Capture the cell that displays the provided text and extract its (X, Y) central coordinate. 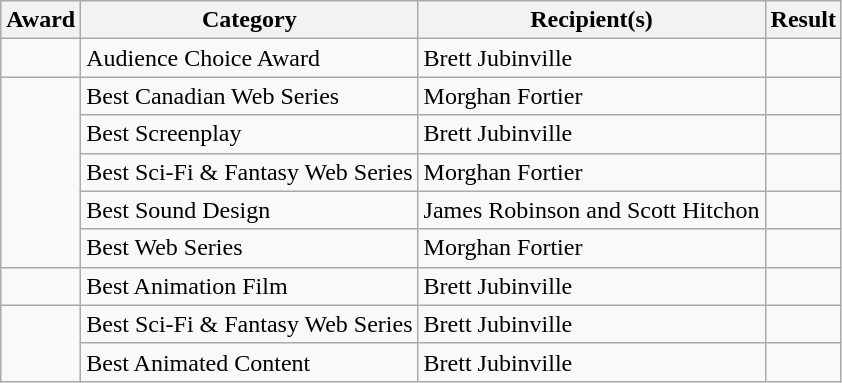
Best Animation Film (250, 286)
James Robinson and Scott Hitchon (592, 210)
Award (41, 20)
Result (803, 20)
Best Sound Design (250, 210)
Best Canadian Web Series (250, 96)
Best Animated Content (250, 362)
Recipient(s) (592, 20)
Best Screenplay (250, 134)
Audience Choice Award (250, 58)
Best Web Series (250, 248)
Category (250, 20)
